Capture the cell that displays the provided text and extract its [X, Y] central coordinate. 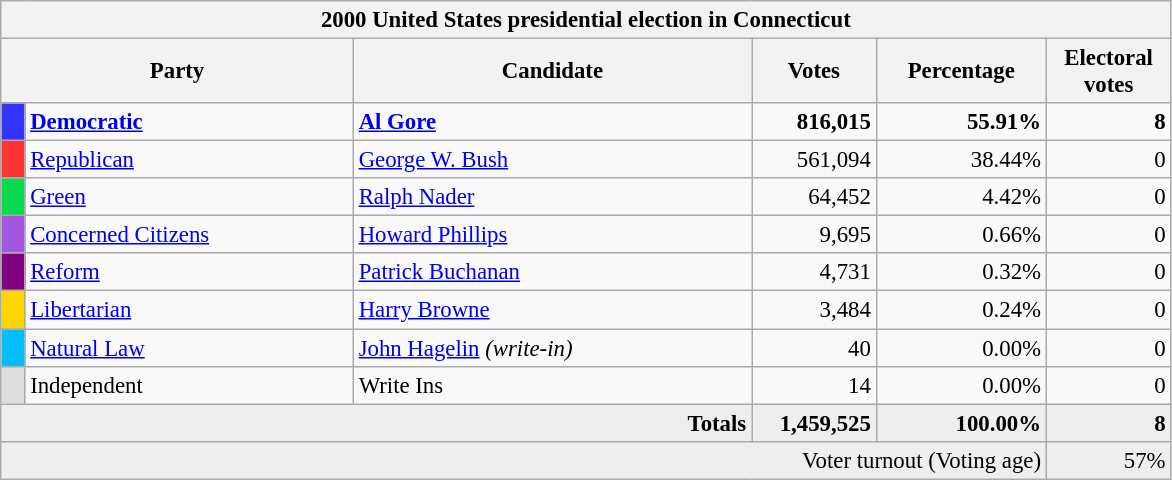
Natural Law [189, 348]
9,695 [814, 235]
Party [178, 72]
0.32% [961, 273]
4.42% [961, 197]
Candidate [552, 72]
Percentage [961, 72]
Green [189, 197]
57% [1108, 460]
Al Gore [552, 122]
Libertarian [189, 310]
0.66% [961, 235]
2000 United States presidential election in Connecticut [586, 20]
64,452 [814, 197]
Voter turnout (Voting age) [524, 460]
Electoral votes [1108, 72]
Concerned Citizens [189, 235]
1,459,525 [814, 423]
Democratic [189, 122]
Harry Browne [552, 310]
100.00% [961, 423]
Write Ins [552, 385]
Republican [189, 160]
40 [814, 348]
38.44% [961, 160]
14 [814, 385]
816,015 [814, 122]
55.91% [961, 122]
Reform [189, 273]
George W. Bush [552, 160]
John Hagelin (write-in) [552, 348]
4,731 [814, 273]
Totals [376, 423]
Patrick Buchanan [552, 273]
Independent [189, 385]
561,094 [814, 160]
Votes [814, 72]
Ralph Nader [552, 197]
3,484 [814, 310]
Howard Phillips [552, 235]
0.24% [961, 310]
